Identify which cell holds the provided text, then report its [x, y] central coordinate. 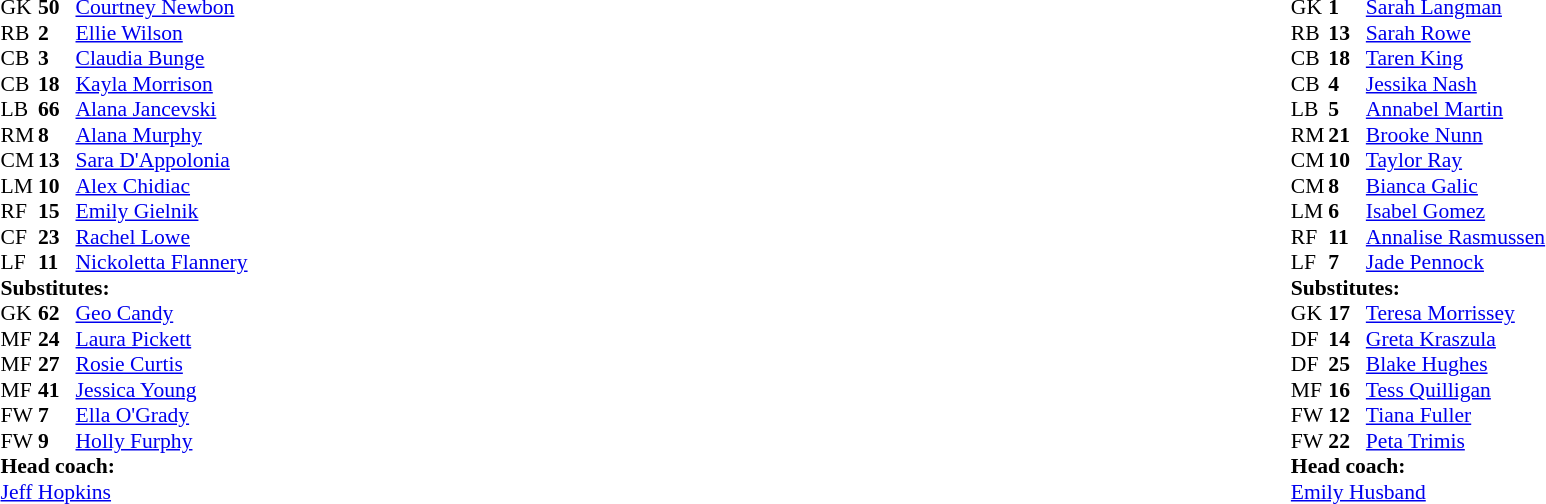
Greta Kraszula [1456, 339]
66 [57, 109]
Alana Jancevski [162, 109]
Taylor Ray [1456, 161]
Nickoletta Flannery [162, 263]
Annalise Rasmussen [1456, 237]
Bianca Galic [1456, 186]
Rosie Curtis [162, 365]
Jade Pennock [1456, 263]
Alex Chidiac [162, 186]
Kayla Morrison [162, 84]
6 [1347, 211]
Peta Trimis [1456, 441]
9 [57, 441]
24 [57, 339]
15 [57, 211]
5 [1347, 109]
Claudia Bunge [162, 59]
Emily Gielnik [162, 211]
Blake Hughes [1456, 365]
Laura Pickett [162, 339]
23 [57, 237]
Brooke Nunn [1456, 135]
Sara D'Appolonia [162, 161]
Isabel Gomez [1456, 211]
Annabel Martin [1456, 109]
21 [1347, 135]
Sarah Rowe [1456, 33]
Tiana Fuller [1456, 415]
41 [57, 390]
3 [57, 59]
17 [1347, 313]
Geo Candy [162, 313]
14 [1347, 339]
2 [57, 33]
25 [1347, 365]
4 [1347, 84]
Ellie Wilson [162, 33]
Teresa Morrissey [1456, 313]
12 [1347, 415]
Taren King [1456, 59]
Ella O'Grady [162, 415]
CF [19, 237]
62 [57, 313]
Rachel Lowe [162, 237]
Jessica Young [162, 390]
Jessika Nash [1456, 84]
Holly Furphy [162, 441]
Alana Murphy [162, 135]
Tess Quilligan [1456, 390]
22 [1347, 441]
16 [1347, 390]
27 [57, 365]
